For the text-containing cell, return its midpoint in (x, y) coordinate format. 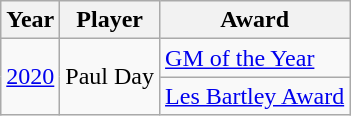
Award (255, 20)
2020 (30, 77)
Paul Day (110, 77)
Player (110, 20)
GM of the Year (255, 58)
Les Bartley Award (255, 96)
Year (30, 20)
